Determine the (X, Y) coordinate at the center of the cell enclosing the given text.  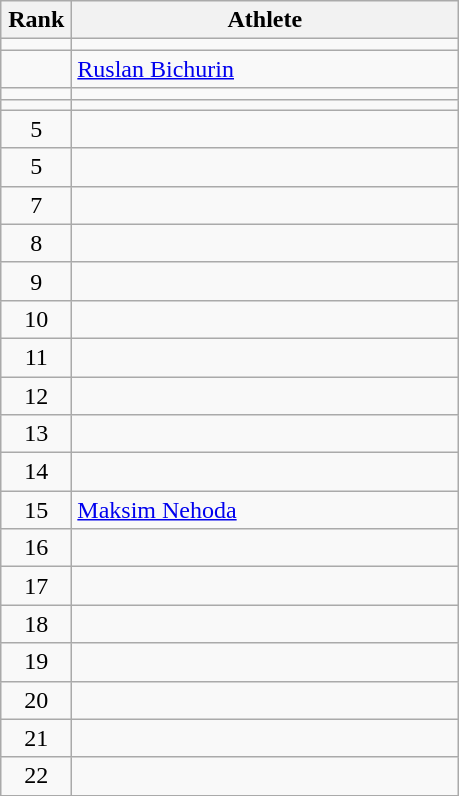
21 (36, 738)
19 (36, 662)
Rank (36, 20)
13 (36, 434)
22 (36, 776)
20 (36, 700)
17 (36, 586)
10 (36, 319)
14 (36, 472)
11 (36, 357)
Maksim Nehoda (265, 510)
7 (36, 205)
18 (36, 624)
15 (36, 510)
12 (36, 395)
8 (36, 243)
Athlete (265, 20)
16 (36, 548)
9 (36, 281)
Ruslan Bichurin (265, 69)
